Output the (x, y) coordinate of the center of the cell containing the given text.  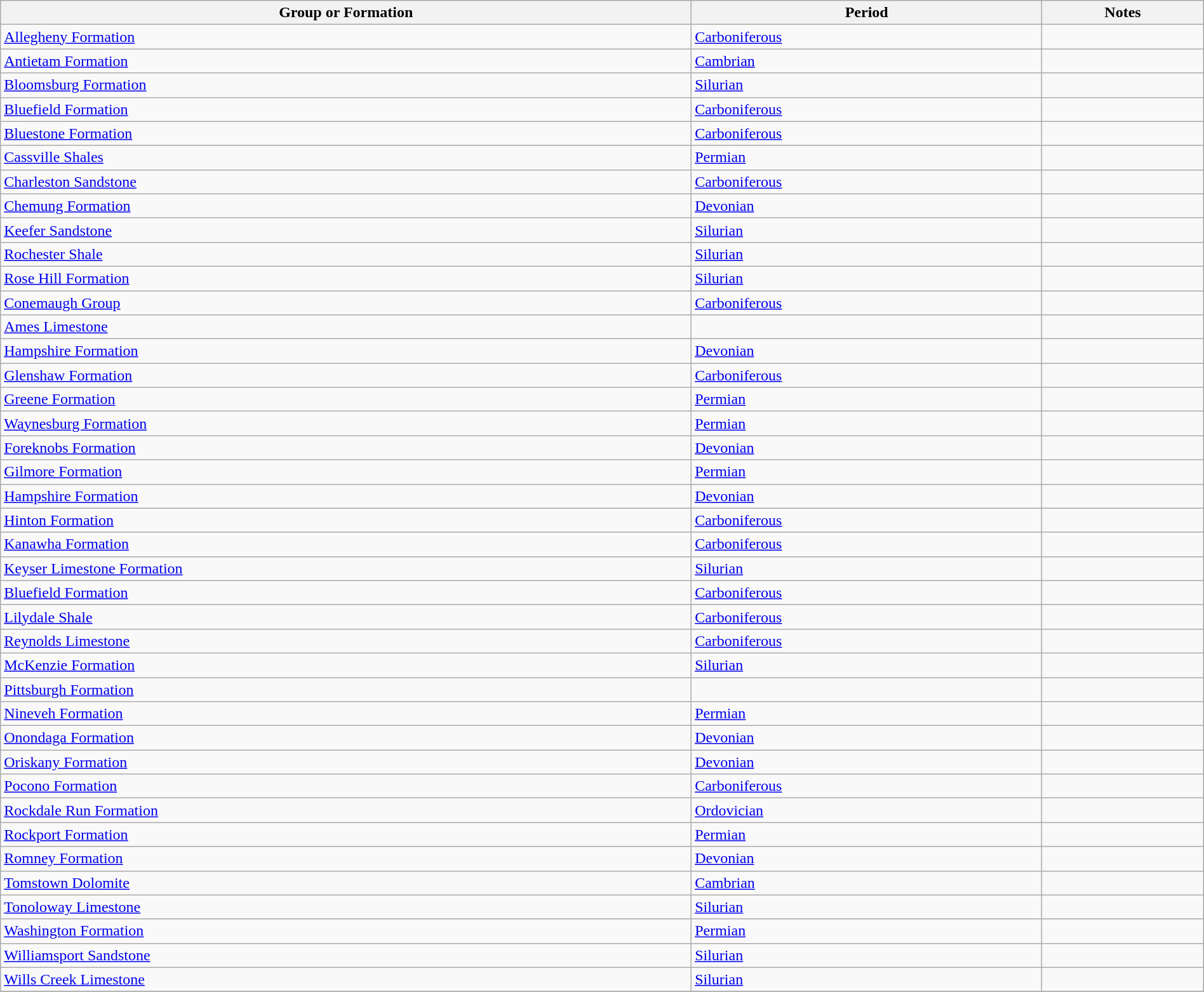
Keyser Limestone Formation (346, 568)
Cassville Shales (346, 158)
Notes (1123, 13)
Wills Creek Limestone (346, 979)
Nineveh Formation (346, 714)
Kanawha Formation (346, 544)
Antietam Formation (346, 61)
Romney Formation (346, 859)
Onondaga Formation (346, 738)
Waynesburg Formation (346, 424)
Pocono Formation (346, 786)
Oriskany Formation (346, 762)
Rockdale Run Formation (346, 810)
Williamsport Sandstone (346, 955)
Glenshaw Formation (346, 375)
Tonoloway Limestone (346, 907)
Allegheny Formation (346, 37)
Reynolds Limestone (346, 641)
Charleston Sandstone (346, 182)
Period (867, 13)
Rose Hill Formation (346, 278)
Keefer Sandstone (346, 230)
Foreknobs Formation (346, 448)
Gilmore Formation (346, 472)
Washington Formation (346, 931)
Chemung Formation (346, 206)
Rockport Formation (346, 834)
Ordovician (867, 810)
Greene Formation (346, 399)
Rochester Shale (346, 254)
Hinton Formation (346, 520)
Conemaugh Group (346, 303)
McKenzie Formation (346, 665)
Group or Formation (346, 13)
Tomstown Dolomite (346, 883)
Pittsburgh Formation (346, 689)
Ames Limestone (346, 327)
Bloomsburg Formation (346, 85)
Bluestone Formation (346, 133)
Lilydale Shale (346, 617)
